From the cell containing the given text, extract its center point as [X, Y] coordinate. 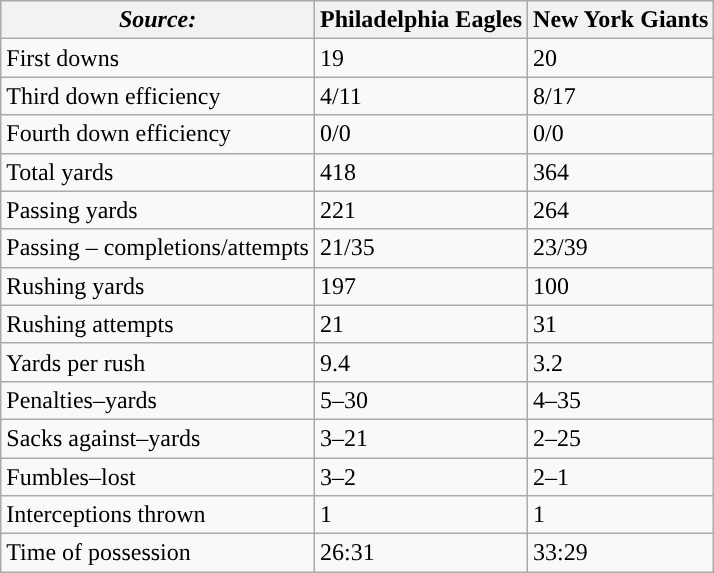
33:29 [621, 553]
Passing – completions/attempts [158, 248]
21/35 [420, 248]
Third down efficiency [158, 96]
9.4 [420, 362]
221 [420, 210]
197 [420, 286]
8/17 [621, 96]
Rushing yards [158, 286]
4–35 [621, 400]
Total yards [158, 172]
Rushing attempts [158, 324]
264 [621, 210]
Interceptions thrown [158, 515]
3–21 [420, 438]
Sacks against–yards [158, 438]
19 [420, 58]
3–2 [420, 477]
31 [621, 324]
Fumbles–lost [158, 477]
Philadelphia Eagles [420, 20]
Source: [158, 20]
Passing yards [158, 210]
26:31 [420, 553]
418 [420, 172]
20 [621, 58]
3.2 [621, 362]
Fourth down efficiency [158, 134]
21 [420, 324]
4/11 [420, 96]
Penalties–yards [158, 400]
23/39 [621, 248]
2–25 [621, 438]
Yards per rush [158, 362]
New York Giants [621, 20]
First downs [158, 58]
2–1 [621, 477]
100 [621, 286]
Time of possession [158, 553]
364 [621, 172]
5–30 [420, 400]
